Identify which cell holds the provided text, then report its (X, Y) central coordinate. 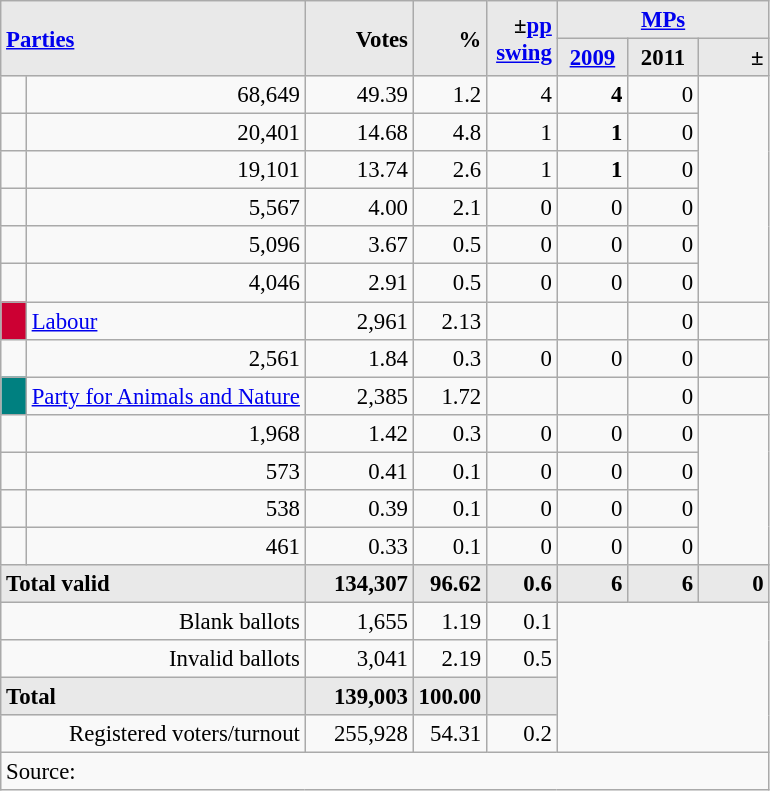
Party for Animals and Nature (166, 396)
Invalid ballots (153, 659)
54.31 (450, 734)
100.00 (450, 697)
1,655 (359, 621)
Total valid (153, 584)
4.00 (359, 208)
0.2 (522, 734)
2,385 (359, 396)
573 (166, 471)
1.84 (359, 358)
20,401 (166, 133)
2.91 (359, 283)
2011 (664, 58)
2.13 (450, 321)
3.67 (359, 245)
96.62 (450, 584)
1.72 (450, 396)
68,649 (166, 95)
134,307 (359, 584)
5,096 (166, 245)
1,968 (166, 433)
2.1 (450, 208)
% (450, 38)
Labour (166, 321)
49.39 (359, 95)
Registered voters/turnout (153, 734)
13.74 (359, 170)
Parties (153, 38)
19,101 (166, 170)
255,928 (359, 734)
±pp swing (522, 38)
14.68 (359, 133)
5,567 (166, 208)
139,003 (359, 697)
0.6 (522, 584)
Blank ballots (153, 621)
Votes (359, 38)
± (734, 58)
4.8 (450, 133)
MPs (663, 20)
Total (153, 697)
0.33 (359, 546)
2,561 (166, 358)
2.6 (450, 170)
2.19 (450, 659)
2,961 (359, 321)
2009 (592, 58)
461 (166, 546)
1.2 (450, 95)
0.39 (359, 509)
1.19 (450, 621)
0.41 (359, 471)
Source: (385, 772)
4,046 (166, 283)
538 (166, 509)
3,041 (359, 659)
1.42 (359, 433)
